Determine the [x, y] coordinate at the center of the cell enclosing the given text.  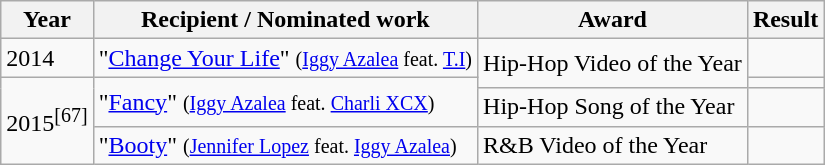
"Change Your Life" (Iggy Azalea feat. T.I) [285, 58]
Award [613, 20]
Hip-Hop Song of the Year [613, 107]
Hip-Hop Video of the Year [613, 64]
Recipient / Nominated work [285, 20]
"Fancy" (Iggy Azalea feat. Charli XCX) [285, 102]
Year [47, 20]
R&B Video of the Year [613, 145]
2014 [47, 58]
2015[67] [47, 120]
"Booty" (Jennifer Lopez feat. Iggy Azalea) [285, 145]
Result [785, 20]
